Provide the [X, Y] coordinate of the cell's center where the given text is located.  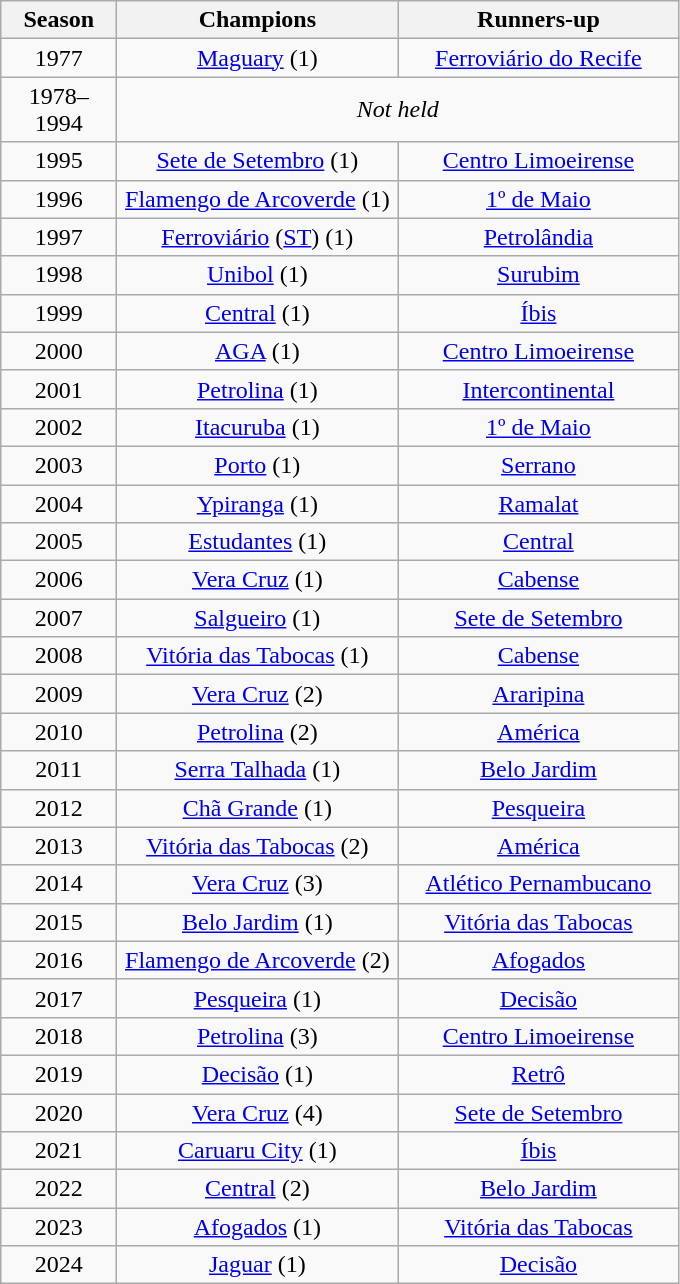
2019 [59, 1074]
Central [538, 542]
Vitória das Tabocas (1) [258, 656]
Flamengo de Arcoverde (1) [258, 199]
AGA (1) [258, 351]
Ferroviário (ST) (1) [258, 237]
Petrolina (2) [258, 732]
2005 [59, 542]
2021 [59, 1151]
2004 [59, 503]
Ypiranga (1) [258, 503]
2023 [59, 1227]
2002 [59, 427]
Not held [398, 110]
Vitória das Tabocas (2) [258, 846]
Retrô [538, 1074]
2016 [59, 960]
Runners-up [538, 20]
Vera Cruz (1) [258, 580]
2012 [59, 808]
1998 [59, 275]
Afogados [538, 960]
Petrolina (3) [258, 1036]
Atlético Pernambucano [538, 884]
1978–1994 [59, 110]
Araripina [538, 694]
2003 [59, 465]
1997 [59, 237]
2008 [59, 656]
Vera Cruz (3) [258, 884]
2010 [59, 732]
2011 [59, 770]
2022 [59, 1189]
Petrolina (1) [258, 389]
1995 [59, 161]
1977 [59, 58]
Ramalat [538, 503]
Jaguar (1) [258, 1265]
Porto (1) [258, 465]
1999 [59, 313]
2007 [59, 618]
Decisão (1) [258, 1074]
Petrolândia [538, 237]
2018 [59, 1036]
Ferroviário do Recife [538, 58]
2013 [59, 846]
1996 [59, 199]
Pesqueira [538, 808]
Flamengo de Arcoverde (2) [258, 960]
2009 [59, 694]
Pesqueira (1) [258, 998]
Central (1) [258, 313]
Intercontinental [538, 389]
Estudantes (1) [258, 542]
Belo Jardim (1) [258, 922]
2017 [59, 998]
2015 [59, 922]
Itacuruba (1) [258, 427]
Serra Talhada (1) [258, 770]
Unibol (1) [258, 275]
Season [59, 20]
Afogados (1) [258, 1227]
2000 [59, 351]
Champions [258, 20]
2006 [59, 580]
2020 [59, 1113]
Vera Cruz (4) [258, 1113]
Surubim [538, 275]
2024 [59, 1265]
Central (2) [258, 1189]
Maguary (1) [258, 58]
Serrano [538, 465]
2014 [59, 884]
Chã Grande (1) [258, 808]
Caruaru City (1) [258, 1151]
2001 [59, 389]
Salgueiro (1) [258, 618]
Vera Cruz (2) [258, 694]
Sete de Setembro (1) [258, 161]
